Return the (X, Y) coordinate for the center point of the cell that contains the specified text.  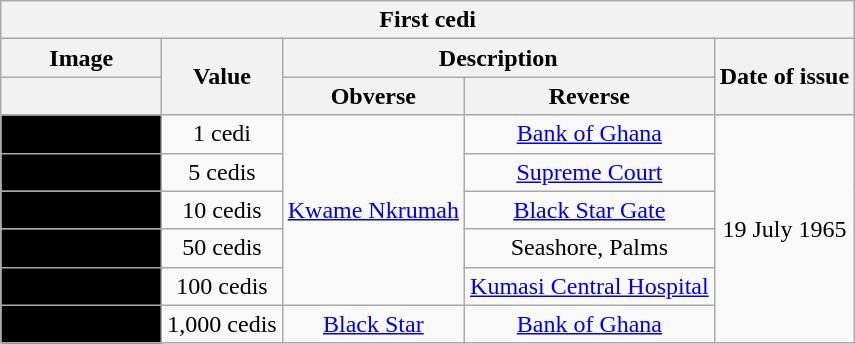
Seashore, Palms (590, 248)
1,000 cedis (222, 324)
Date of issue (784, 77)
Reverse (590, 96)
Obverse (373, 96)
5 cedis (222, 172)
50 cedis (222, 248)
Black Star (373, 324)
100 cedis (222, 286)
Kumasi Central Hospital (590, 286)
Description (498, 58)
19 July 1965 (784, 229)
Kwame Nkrumah (373, 210)
1 cedi (222, 134)
Image (82, 58)
Value (222, 77)
10 cedis (222, 210)
Black Star Gate (590, 210)
Supreme Court (590, 172)
First cedi (428, 20)
